Extract the [X, Y] coordinate from the center of the cell holding the provided text.  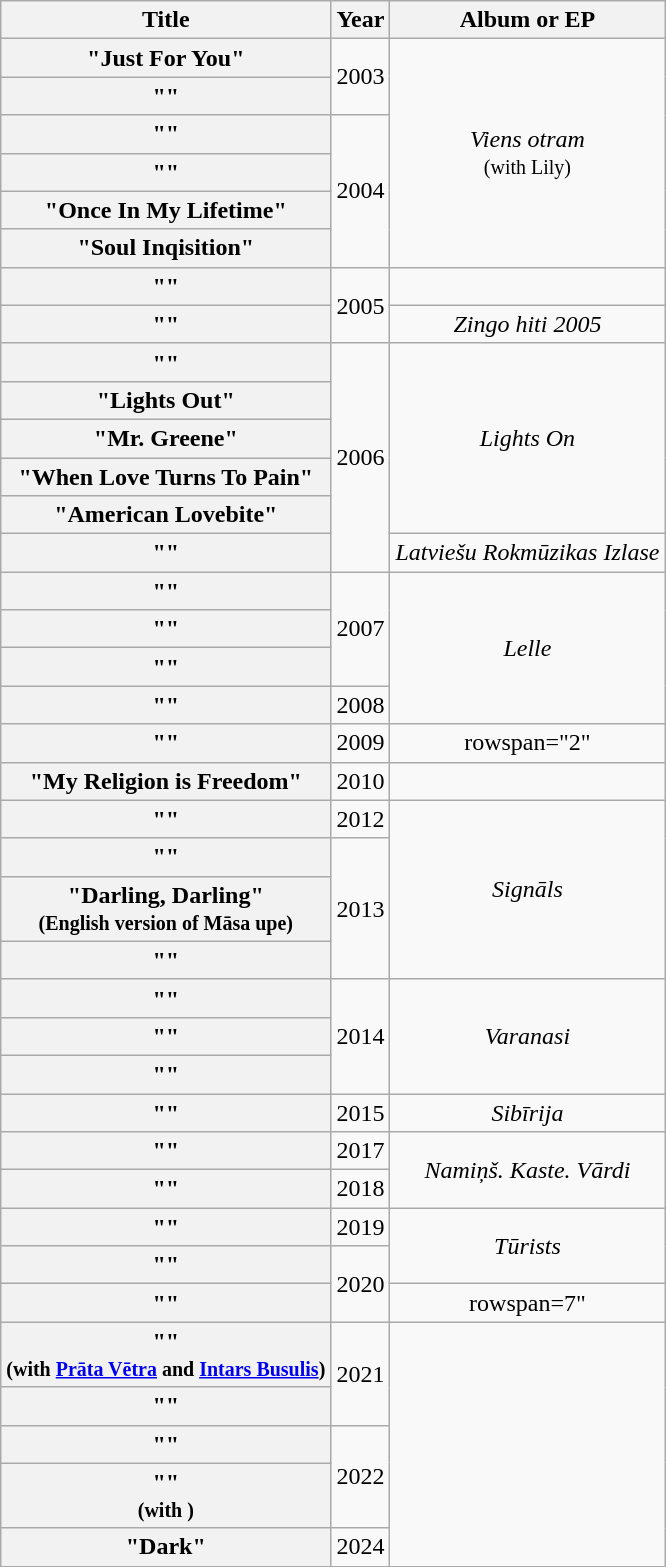
2003 [360, 77]
2017 [360, 1151]
2019 [360, 1227]
"My Religion is Freedom" [166, 781]
2020 [360, 1284]
Lights On [528, 438]
"Mr. Greene" [166, 438]
2024 [360, 1547]
Latviešu Rokmūzikas Izlase [528, 553]
""(with ) [166, 1496]
2005 [360, 305]
""(with Prāta Vētra and Intars Busulis) [166, 1354]
2009 [360, 743]
"Dark" [166, 1547]
2015 [360, 1113]
"Once In My Lifetime" [166, 210]
"Lights Out" [166, 400]
Namiņš. Kaste. Vārdi [528, 1170]
Tūrists [528, 1246]
2006 [360, 457]
Zingo hiti 2005 [528, 324]
2007 [360, 629]
2004 [360, 191]
Signāls [528, 890]
2012 [360, 819]
rowspan=7" [528, 1303]
Varanasi [528, 1036]
"When Love Turns To Pain" [166, 477]
2013 [360, 908]
2022 [360, 1476]
2018 [360, 1189]
2014 [360, 1036]
2021 [360, 1374]
Lelle [528, 648]
Sibīrija [528, 1113]
2010 [360, 781]
"American Lovebite" [166, 515]
rowspan="2" [528, 743]
Year [360, 20]
2008 [360, 705]
Title [166, 20]
Album or EP [528, 20]
Viens otram(with Lily) [528, 153]
"Soul Inqisition" [166, 248]
"Darling, Darling"(English version of Māsa upe) [166, 908]
"Just For You" [166, 58]
